Detect which cell encompasses the target text, then output its (X, Y) center coordinate. 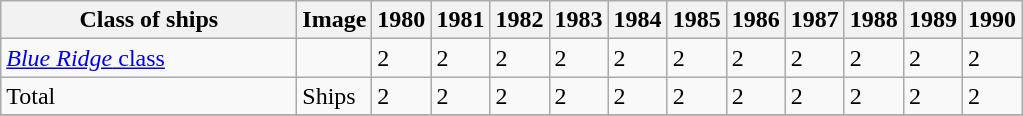
1985 (696, 20)
1989 (932, 20)
1988 (874, 20)
1990 (992, 20)
1986 (756, 20)
Ships (334, 96)
1980 (402, 20)
1987 (814, 20)
1984 (638, 20)
1981 (460, 20)
Image (334, 20)
Blue Ridge class (149, 58)
1982 (520, 20)
1983 (578, 20)
Class of ships (149, 20)
Total (149, 96)
